For the text-containing cell, return its midpoint in (X, Y) coordinate format. 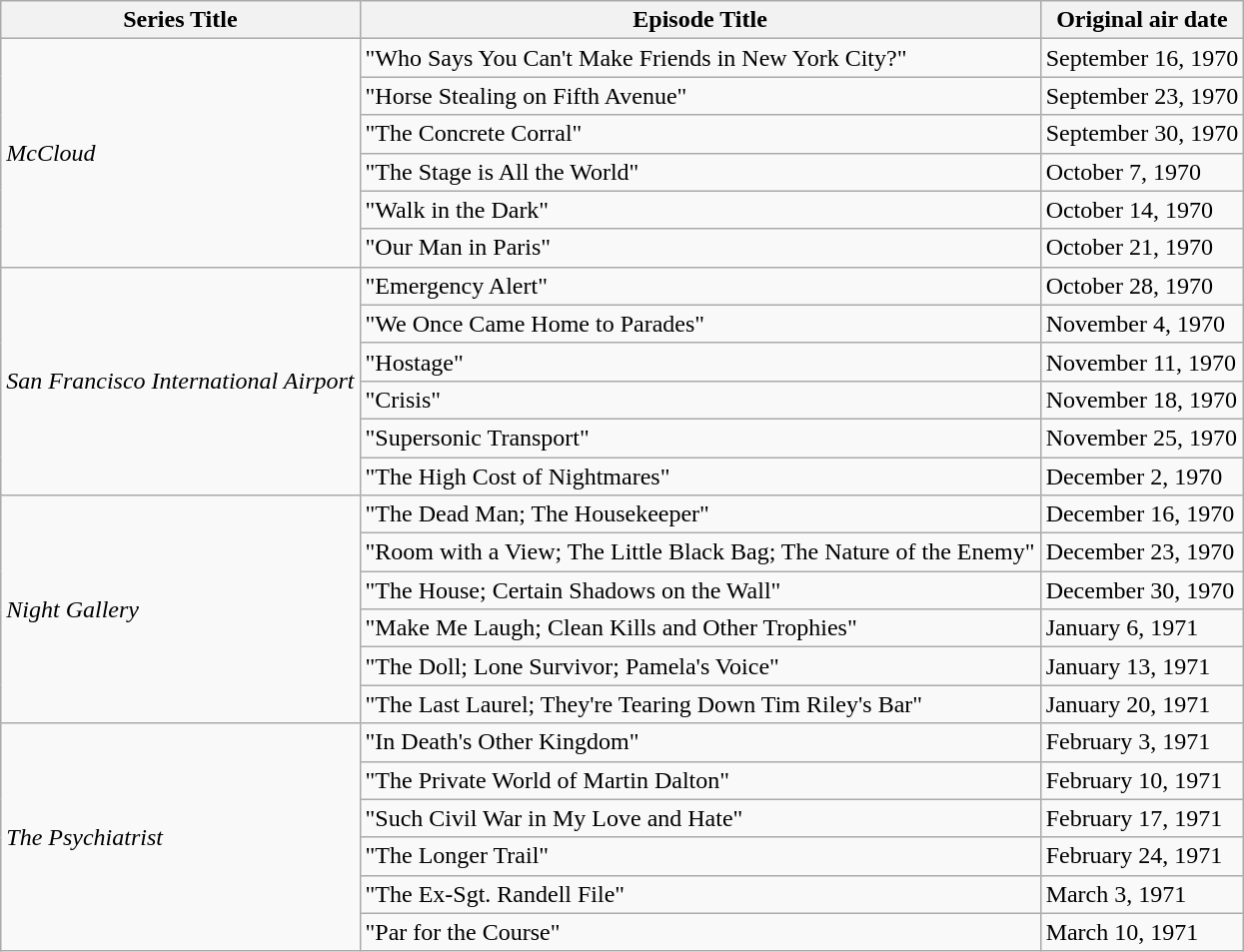
"Emergency Alert" (699, 286)
"Walk in the Dark" (699, 210)
Episode Title (699, 20)
November 4, 1970 (1142, 324)
McCloud (180, 153)
"Horse Stealing on Fifth Avenue" (699, 96)
September 16, 1970 (1142, 58)
"The Last Laurel; They're Tearing Down Tim Riley's Bar" (699, 704)
Series Title (180, 20)
January 20, 1971 (1142, 704)
March 3, 1971 (1142, 894)
"The Concrete Corral" (699, 134)
December 2, 1970 (1142, 476)
January 6, 1971 (1142, 628)
"The Private World of Martin Dalton" (699, 780)
November 18, 1970 (1142, 400)
"The High Cost of Nightmares" (699, 476)
"Supersonic Transport" (699, 438)
The Psychiatrist (180, 837)
November 11, 1970 (1142, 362)
March 10, 1971 (1142, 932)
"Par for the Course" (699, 932)
"The House; Certain Shadows on the Wall" (699, 590)
February 3, 1971 (1142, 742)
"The Longer Trail" (699, 856)
"We Once Came Home to Parades" (699, 324)
"Who Says You Can't Make Friends in New York City?" (699, 58)
"Such Civil War in My Love and Hate" (699, 818)
"The Dead Man; The Housekeeper" (699, 514)
San Francisco International Airport (180, 381)
"Make Me Laugh; Clean Kills and Other Trophies" (699, 628)
January 13, 1971 (1142, 666)
December 23, 1970 (1142, 552)
October 7, 1970 (1142, 172)
"Hostage" (699, 362)
November 25, 1970 (1142, 438)
Original air date (1142, 20)
February 24, 1971 (1142, 856)
"The Stage is All the World" (699, 172)
February 10, 1971 (1142, 780)
October 28, 1970 (1142, 286)
"The Ex-Sgt. Randell File" (699, 894)
"Room with a View; The Little Black Bag; The Nature of the Enemy" (699, 552)
December 30, 1970 (1142, 590)
"In Death's Other Kingdom" (699, 742)
September 30, 1970 (1142, 134)
"Crisis" (699, 400)
December 16, 1970 (1142, 514)
October 14, 1970 (1142, 210)
Night Gallery (180, 609)
"Our Man in Paris" (699, 248)
October 21, 1970 (1142, 248)
September 23, 1970 (1142, 96)
"The Doll; Lone Survivor; Pamela's Voice" (699, 666)
February 17, 1971 (1142, 818)
